Scan for the cell matching the given text and deliver its (x, y) coordinate at center. 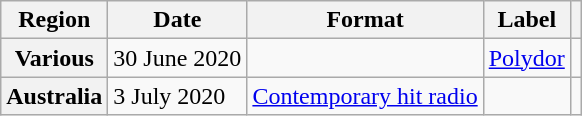
Polydor (526, 58)
Australia (54, 96)
30 June 2020 (178, 58)
Various (54, 58)
3 July 2020 (178, 96)
Date (178, 20)
Region (54, 20)
Label (526, 20)
Format (365, 20)
Contemporary hit radio (365, 96)
